Extract the (x, y) coordinate from the center of the cell holding the provided text.  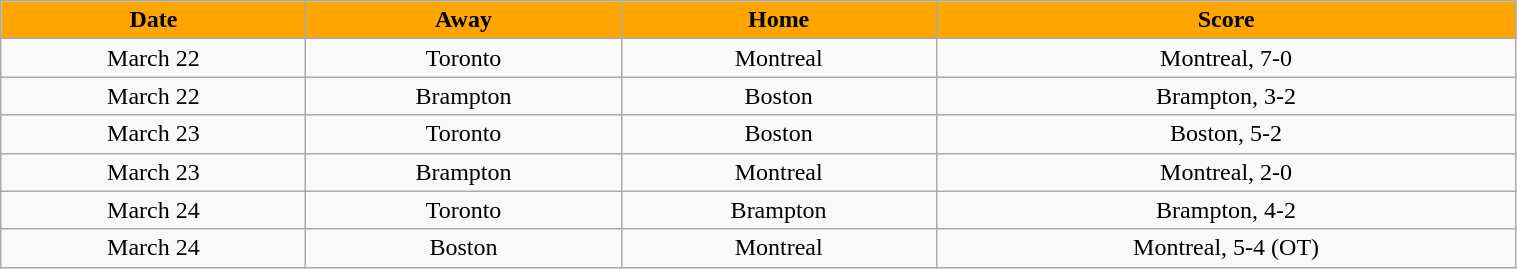
Home (778, 20)
Boston, 5-2 (1226, 134)
Brampton, 4-2 (1226, 210)
Date (154, 20)
Brampton, 3-2 (1226, 96)
Montreal, 2-0 (1226, 172)
Montreal, 5-4 (OT) (1226, 248)
Montreal, 7-0 (1226, 58)
Score (1226, 20)
Away (464, 20)
